Provide the (x, y) coordinate of the cell's center where the given text is located.  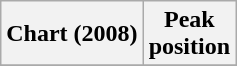
Peakposition (189, 34)
Chart (2008) (72, 34)
